Provide the [x, y] coordinate of the cell's center where the given text is located.  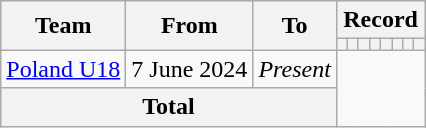
Present [294, 69]
7 June 2024 [190, 69]
Record [380, 20]
To [294, 26]
Poland U18 [64, 69]
Total [169, 107]
From [190, 26]
Team [64, 26]
